Provide the [X, Y] coordinate of the cell's center where the given text is located.  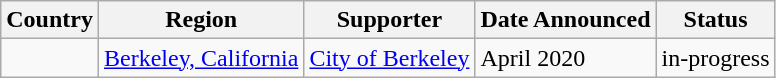
Berkeley, California [200, 58]
Status [716, 20]
Supporter [390, 20]
Region [200, 20]
Country [50, 20]
in-progress [716, 58]
City of Berkeley [390, 58]
Date Announced [566, 20]
April 2020 [566, 58]
